Identify which cell holds the provided text, then report its (x, y) central coordinate. 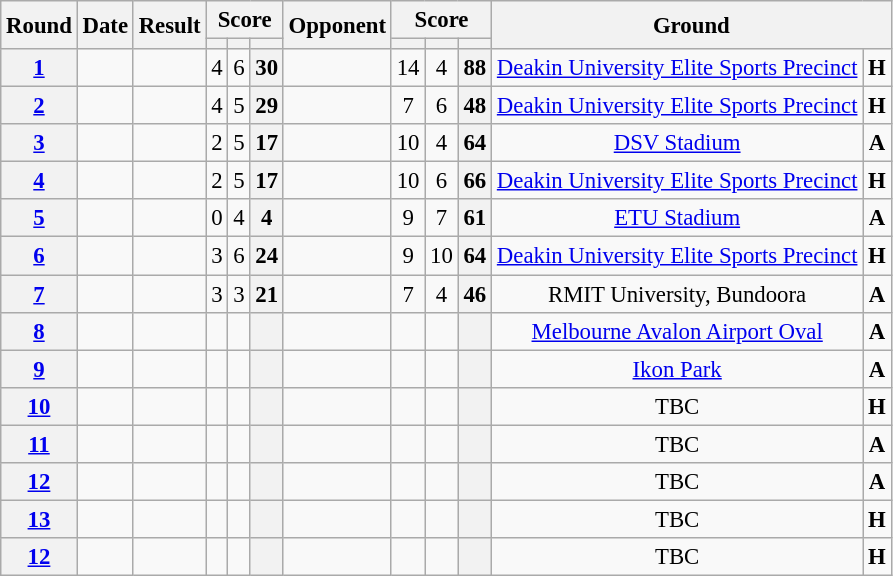
Ikon Park (678, 369)
29 (266, 106)
46 (474, 294)
ETU Stadium (678, 219)
14 (408, 68)
21 (266, 294)
13 (39, 519)
RMIT University, Bundoora (678, 294)
66 (474, 181)
Melbourne Avalon Airport Oval (678, 331)
24 (266, 256)
1 (39, 68)
DSV Stadium (678, 143)
Opponent (337, 25)
61 (474, 219)
Ground (692, 25)
11 (39, 444)
48 (474, 106)
30 (266, 68)
0 (217, 219)
88 (474, 68)
Result (170, 25)
Date (105, 25)
8 (39, 331)
Round (39, 25)
